Identify which cell holds the provided text, then report its [X, Y] central coordinate. 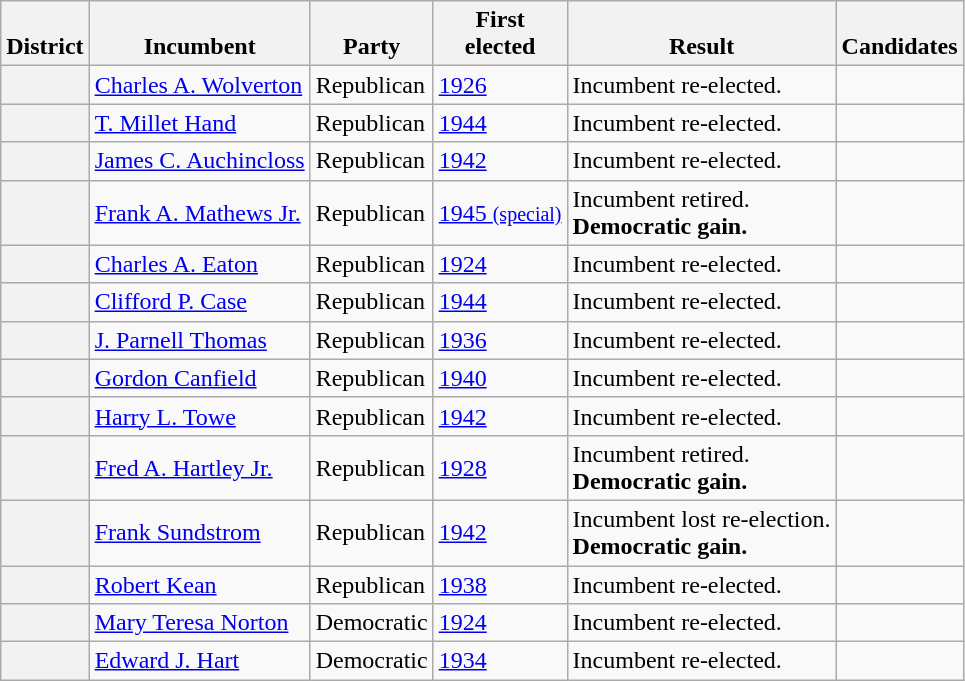
Incumbent lost re-election.Democratic gain. [702, 532]
Incumbent [200, 34]
Edward J. Hart [200, 661]
Charles A. Eaton [200, 264]
Frank Sundstrom [200, 532]
Gordon Canfield [200, 378]
1934 [500, 661]
J. Parnell Thomas [200, 340]
Fred A. Hartley Jr. [200, 468]
Charles A. Wolverton [200, 85]
1940 [500, 378]
1936 [500, 340]
District [45, 34]
1926 [500, 85]
Mary Teresa Norton [200, 623]
1938 [500, 585]
Frank A. Mathews Jr. [200, 212]
1945 (special) [500, 212]
Robert Kean [200, 585]
1928 [500, 468]
Clifford P. Case [200, 302]
Candidates [900, 34]
Harry L. Towe [200, 416]
Result [702, 34]
Party [372, 34]
Firstelected [500, 34]
T. Millet Hand [200, 123]
James C. Auchincloss [200, 161]
